Identify which cell holds the provided text, then report its (X, Y) central coordinate. 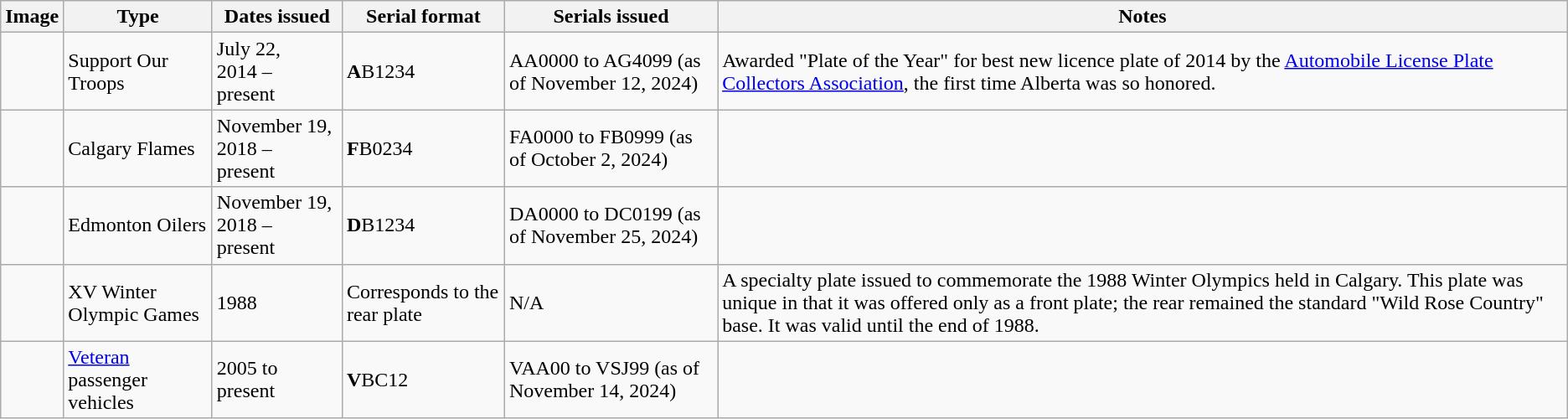
VAA00 to VSJ99 (as of November 14, 2024) (611, 380)
Calgary Flames (138, 148)
FB0234 (423, 148)
N/A (611, 303)
July 22, 2014 –present (276, 71)
XV Winter Olympic Games (138, 303)
FA0000 to FB0999 (as of October 2, 2024) (611, 148)
1988 (276, 303)
Notes (1142, 17)
AB1234 (423, 71)
Veteranpassengervehicles (138, 380)
Corresponds to the rear plate (423, 303)
Support Our Troops (138, 71)
DB1234 (423, 225)
AA0000 to AG4099 (as of November 12, 2024) (611, 71)
Edmonton Oilers (138, 225)
2005 to present (276, 380)
DA0000 to DC0199 (as of November 25, 2024) (611, 225)
Serials issued (611, 17)
Dates issued (276, 17)
Serial format (423, 17)
Type (138, 17)
Image (32, 17)
VBC12 (423, 380)
